From the cell containing the given text, extract its center point as (x, y) coordinate. 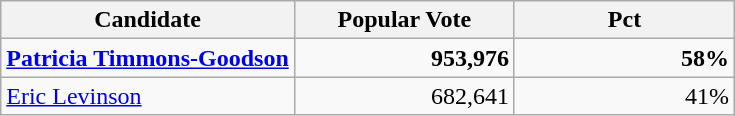
Candidate (148, 20)
Patricia Timmons-Goodson (148, 58)
41% (624, 96)
Popular Vote (404, 20)
Eric Levinson (148, 96)
Pct (624, 20)
58% (624, 58)
682,641 (404, 96)
953,976 (404, 58)
